Extract the [X, Y] coordinate from the center of the cell holding the provided text.  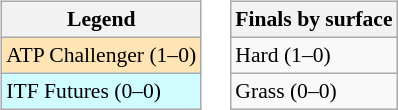
Hard (1–0) [314, 55]
ITF Futures (0–0) [101, 91]
Grass (0–0) [314, 91]
ATP Challenger (1–0) [101, 55]
Finals by surface [314, 20]
Legend [101, 20]
